For the text-containing cell, return its midpoint in (X, Y) coordinate format. 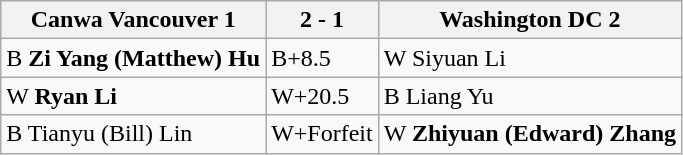
W Siyuan Li (530, 58)
W Zhiyuan (Edward) Zhang (530, 134)
B Liang Yu (530, 96)
B Zi Yang (Matthew) Hu (134, 58)
Canwa Vancouver 1 (134, 20)
2 - 1 (322, 20)
W+Forfeit (322, 134)
W+20.5 (322, 96)
B Tianyu (Bill) Lin (134, 134)
W Ryan Li (134, 96)
B+8.5 (322, 58)
Washington DC 2 (530, 20)
